For the text-containing cell, return its midpoint in (X, Y) coordinate format. 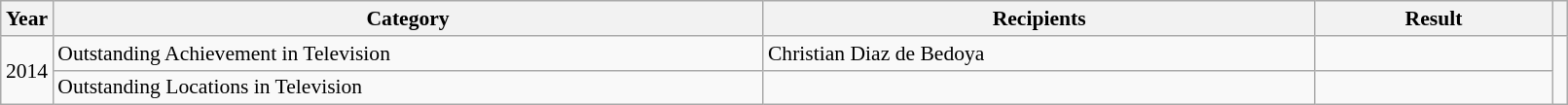
Year (27, 18)
Christian Diaz de Bedoya (1039, 53)
Outstanding Locations in Television (408, 87)
Outstanding Achievement in Television (408, 53)
2014 (27, 70)
Result (1433, 18)
Recipients (1039, 18)
Category (408, 18)
